For the text-containing cell, return its midpoint in [X, Y] coordinate format. 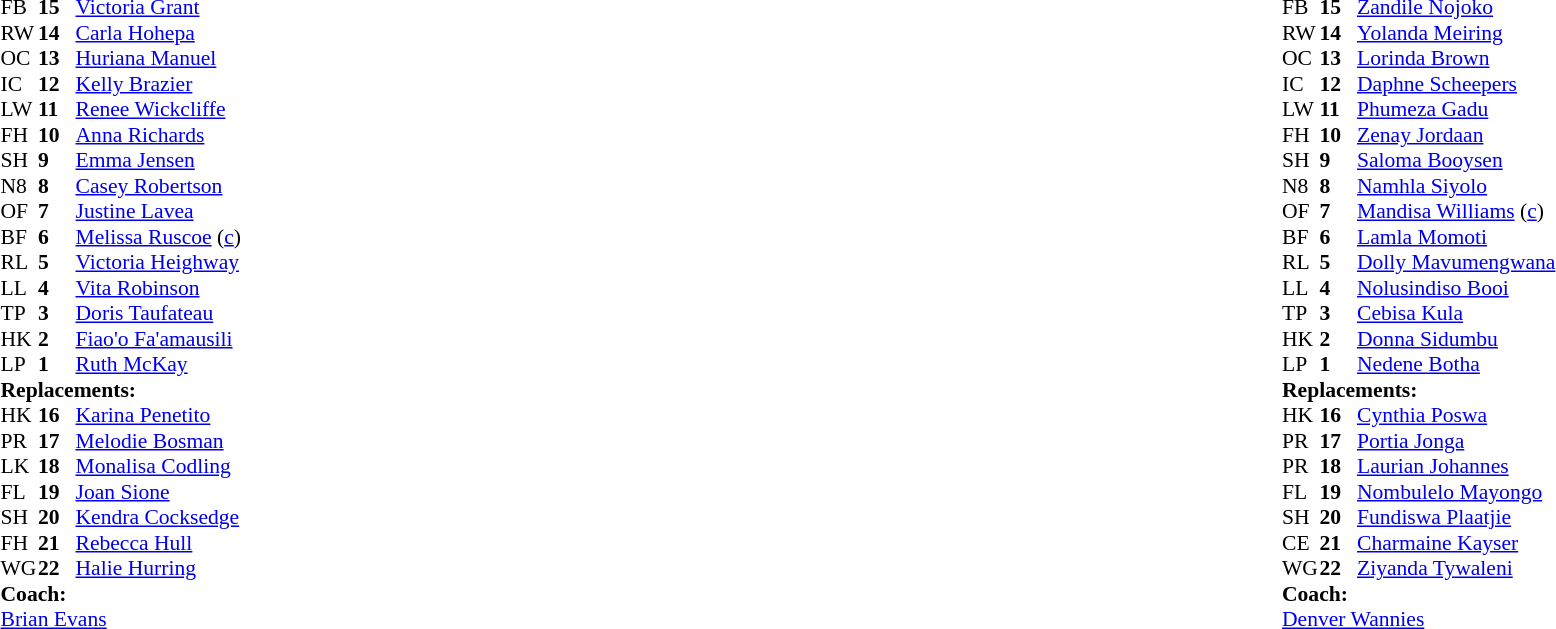
Nedene Botha [1456, 365]
Yolanda Meiring [1456, 33]
Mandisa Williams (c) [1456, 211]
Lorinda Brown [1456, 59]
Justine Lavea [158, 211]
Carla Hohepa [158, 33]
Cebisa Kula [1456, 313]
Lamla Momoti [1456, 237]
Daphne Scheepers [1456, 84]
Fundiswa Plaatjie [1456, 517]
Anna Richards [158, 135]
Laurian Johannes [1456, 467]
Dolly Mavumengwana [1456, 263]
Halie Hurring [158, 569]
Kendra Cocksedge [158, 517]
Cynthia Poswa [1456, 415]
Doris Taufateau [158, 313]
Vita Robinson [158, 288]
Monalisa Codling [158, 467]
Donna Sidumbu [1456, 339]
Fiao'o Fa'amausili [158, 339]
Casey Robertson [158, 186]
Karina Penetito [158, 415]
Portia Jonga [1456, 441]
Emma Jensen [158, 161]
Ziyanda Tywaleni [1456, 569]
Rebecca Hull [158, 543]
LK [19, 467]
Nombulelo Mayongo [1456, 492]
Renee Wickcliffe [158, 109]
Melodie Bosman [158, 441]
Charmaine Kayser [1456, 543]
Victoria Heighway [158, 263]
Kelly Brazier [158, 84]
Joan Sione [158, 492]
Zenay Jordaan [1456, 135]
Ruth McKay [158, 365]
Melissa Ruscoe (c) [158, 237]
CE [1301, 543]
Nolusindiso Booi [1456, 288]
Phumeza Gadu [1456, 109]
Huriana Manuel [158, 59]
Saloma Booysen [1456, 161]
Namhla Siyolo [1456, 186]
